Return [x, y] of the center of cell containing provided text 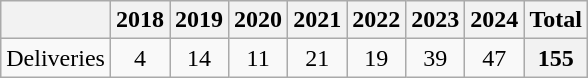
21 [318, 58]
Total [556, 20]
2020 [258, 20]
Deliveries [56, 58]
2019 [200, 20]
2021 [318, 20]
11 [258, 58]
14 [200, 58]
2022 [376, 20]
155 [556, 58]
2018 [140, 20]
47 [494, 58]
4 [140, 58]
2024 [494, 20]
39 [436, 58]
2023 [436, 20]
19 [376, 58]
